Return (X, Y) of the center of cell containing provided text 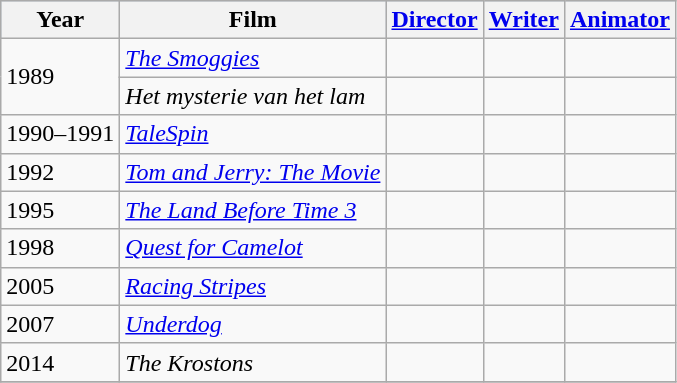
1990–1991 (60, 134)
Underdog (253, 324)
Director (434, 20)
Year (60, 20)
1989 (60, 77)
TaleSpin (253, 134)
2005 (60, 286)
2007 (60, 324)
1992 (60, 172)
Animator (620, 20)
1995 (60, 210)
1998 (60, 248)
Het mysterie van het lam (253, 96)
The Land Before Time 3 (253, 210)
Writer (524, 20)
The Krostons (253, 362)
Quest for Camelot (253, 248)
Racing Stripes (253, 286)
Tom and Jerry: The Movie (253, 172)
2014 (60, 362)
Film (253, 20)
The Smoggies (253, 58)
